Determine the (x, y) coordinate at the center of the cell enclosing the given text.  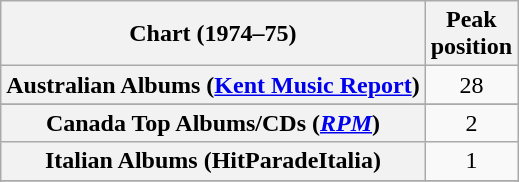
Australian Albums (Kent Music Report) (213, 85)
Chart (1974–75) (213, 34)
Peakposition (471, 34)
28 (471, 85)
1 (471, 161)
Canada Top Albums/CDs (RPM) (213, 123)
Italian Albums (HitParadeItalia) (213, 161)
2 (471, 123)
